Extract the (x, y) coordinate from the center of the cell holding the provided text.  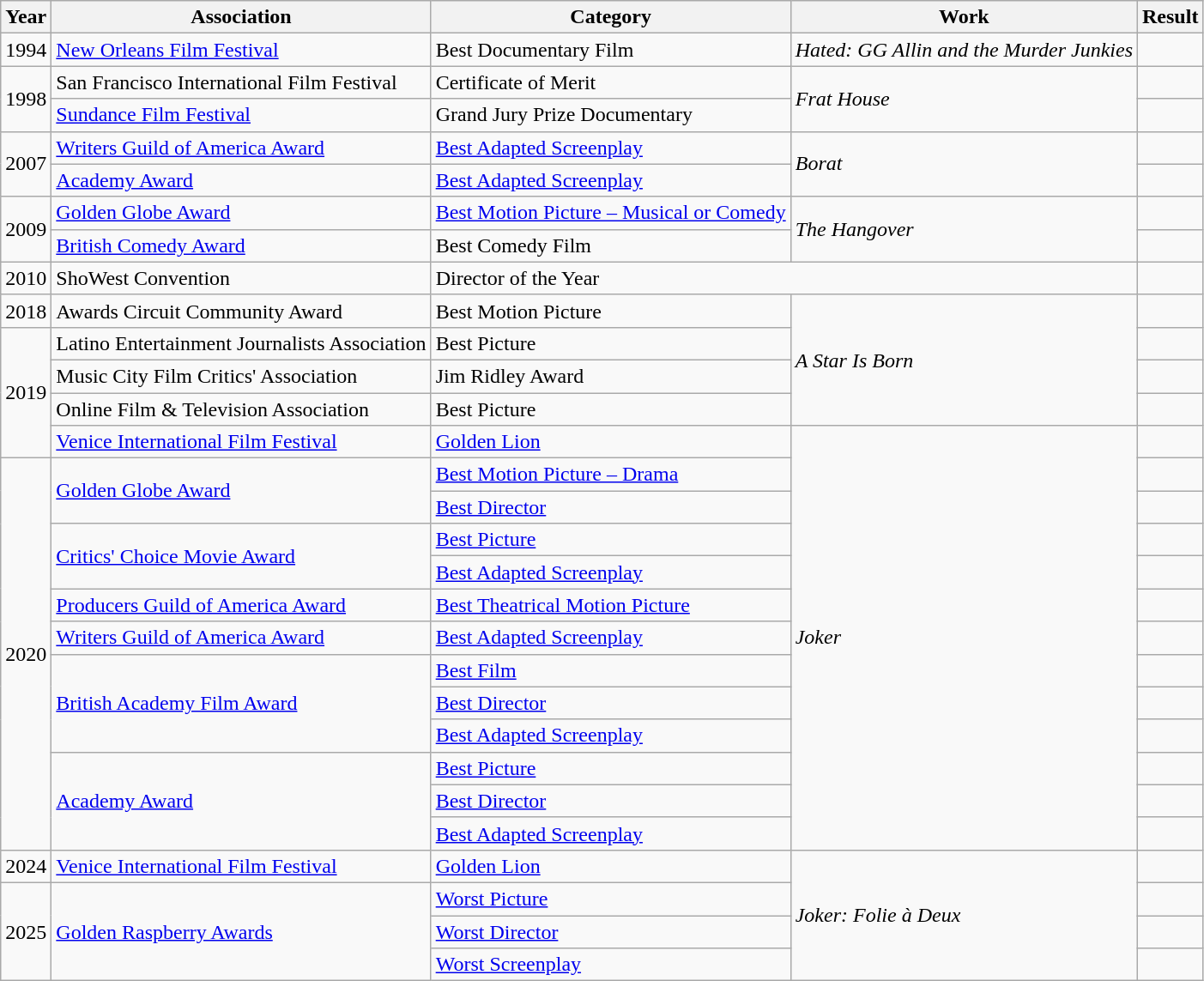
Best Motion Picture (611, 311)
Category (611, 17)
Best Documentary Film (611, 50)
Borat (964, 164)
ShoWest Convention (241, 278)
2010 (26, 278)
Latino Entertainment Journalists Association (241, 343)
2018 (26, 311)
Critics' Choice Movie Award (241, 556)
The Hangover (964, 229)
Joker (964, 639)
Golden Raspberry Awards (241, 931)
Worst Screenplay (611, 965)
British Academy Film Award (241, 703)
Joker: Folie à Deux (964, 915)
Director of the Year (784, 278)
2020 (26, 654)
Music City Film Critics' Association (241, 376)
Association (241, 17)
2025 (26, 931)
Work (964, 17)
Jim Ridley Award (611, 376)
1998 (26, 99)
Producers Guild of America Award (241, 605)
Frat House (964, 99)
Best Comedy Film (611, 245)
Awards Circuit Community Award (241, 311)
Best Motion Picture – Drama (611, 475)
2009 (26, 229)
Best Film (611, 670)
Worst Picture (611, 899)
Hated: GG Allin and the Murder Junkies (964, 50)
British Comedy Award (241, 245)
Result (1171, 17)
Sundance Film Festival (241, 115)
Grand Jury Prize Documentary (611, 115)
Online Film & Television Association (241, 409)
Best Motion Picture – Musical or Comedy (611, 213)
New Orleans Film Festival (241, 50)
2019 (26, 392)
Certificate of Merit (611, 82)
Worst Director (611, 931)
Year (26, 17)
2007 (26, 164)
Best Theatrical Motion Picture (611, 605)
2024 (26, 866)
San Francisco International Film Festival (241, 82)
1994 (26, 50)
A Star Is Born (964, 360)
